For the text-containing cell, return its midpoint in [x, y] coordinate format. 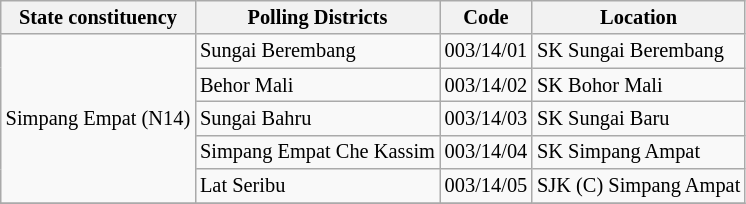
SK Sungai Berembang [638, 51]
003/14/05 [486, 186]
Simpang Empat (N14) [98, 118]
SK Simpang Ampat [638, 152]
Location [638, 17]
Lat Seribu [318, 186]
State constituency [98, 17]
Polling Districts [318, 17]
003/14/01 [486, 51]
Sungai Berembang [318, 51]
Code [486, 17]
SJK (C) Simpang Ampat [638, 186]
SK Sungai Baru [638, 118]
Sungai Bahru [318, 118]
003/14/02 [486, 85]
Behor Mali [318, 85]
003/14/04 [486, 152]
Simpang Empat Che Kassim [318, 152]
003/14/03 [486, 118]
SK Bohor Mali [638, 85]
